Pinpoint the cell where the given text exists, returning its [x, y] midpoint coordinate. 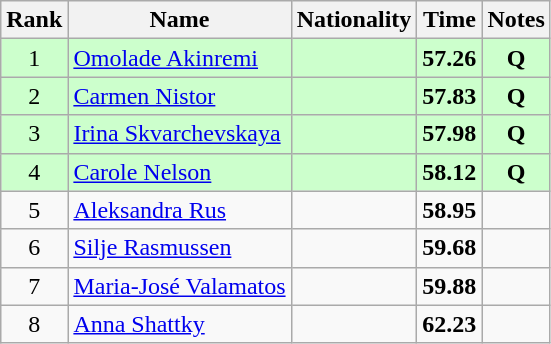
Aleksandra Rus [180, 210]
Name [180, 20]
57.26 [450, 58]
57.98 [450, 134]
7 [34, 286]
Rank [34, 20]
Irina Skvarchevskaya [180, 134]
Silje Rasmussen [180, 248]
4 [34, 172]
58.12 [450, 172]
Carmen Nistor [180, 96]
Nationality [354, 20]
3 [34, 134]
57.83 [450, 96]
Anna Shattky [180, 324]
Time [450, 20]
2 [34, 96]
6 [34, 248]
59.68 [450, 248]
58.95 [450, 210]
59.88 [450, 286]
Notes [516, 20]
Carole Nelson [180, 172]
5 [34, 210]
8 [34, 324]
1 [34, 58]
Omolade Akinremi [180, 58]
Maria-José Valamatos [180, 286]
62.23 [450, 324]
